For the text-containing cell, return its midpoint in (X, Y) coordinate format. 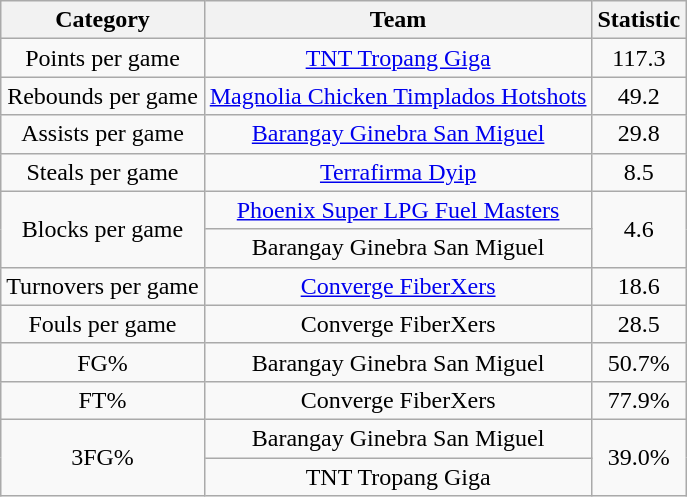
Phoenix Super LPG Fuel Masters (398, 210)
Turnovers per game (102, 286)
Statistic (639, 20)
Fouls per game (102, 324)
Steals per game (102, 172)
39.0% (639, 457)
Assists per game (102, 134)
FT% (102, 400)
28.5 (639, 324)
Category (102, 20)
3FG% (102, 457)
Terrafirma Dyip (398, 172)
117.3 (639, 58)
29.8 (639, 134)
77.9% (639, 400)
Blocks per game (102, 229)
Team (398, 20)
Magnolia Chicken Timplados Hotshots (398, 96)
FG% (102, 362)
49.2 (639, 96)
4.6 (639, 229)
Rebounds per game (102, 96)
Points per game (102, 58)
18.6 (639, 286)
50.7% (639, 362)
8.5 (639, 172)
